From the cell containing the given text, extract its center point as (X, Y) coordinate. 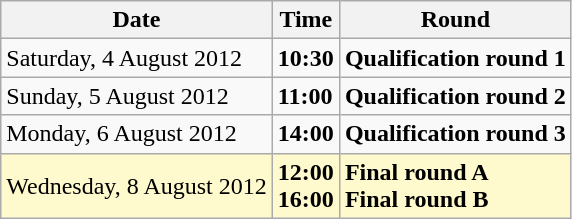
10:30 (306, 58)
Final round AFinal round B (455, 186)
Round (455, 20)
Monday, 6 August 2012 (137, 134)
Sunday, 5 August 2012 (137, 96)
Qualification round 1 (455, 58)
Time (306, 20)
Date (137, 20)
11:00 (306, 96)
Qualification round 2 (455, 96)
Qualification round 3 (455, 134)
12:0016:00 (306, 186)
Saturday, 4 August 2012 (137, 58)
Wednesday, 8 August 2012 (137, 186)
14:00 (306, 134)
